Extract the (X, Y) coordinate from the center of the cell holding the provided text.  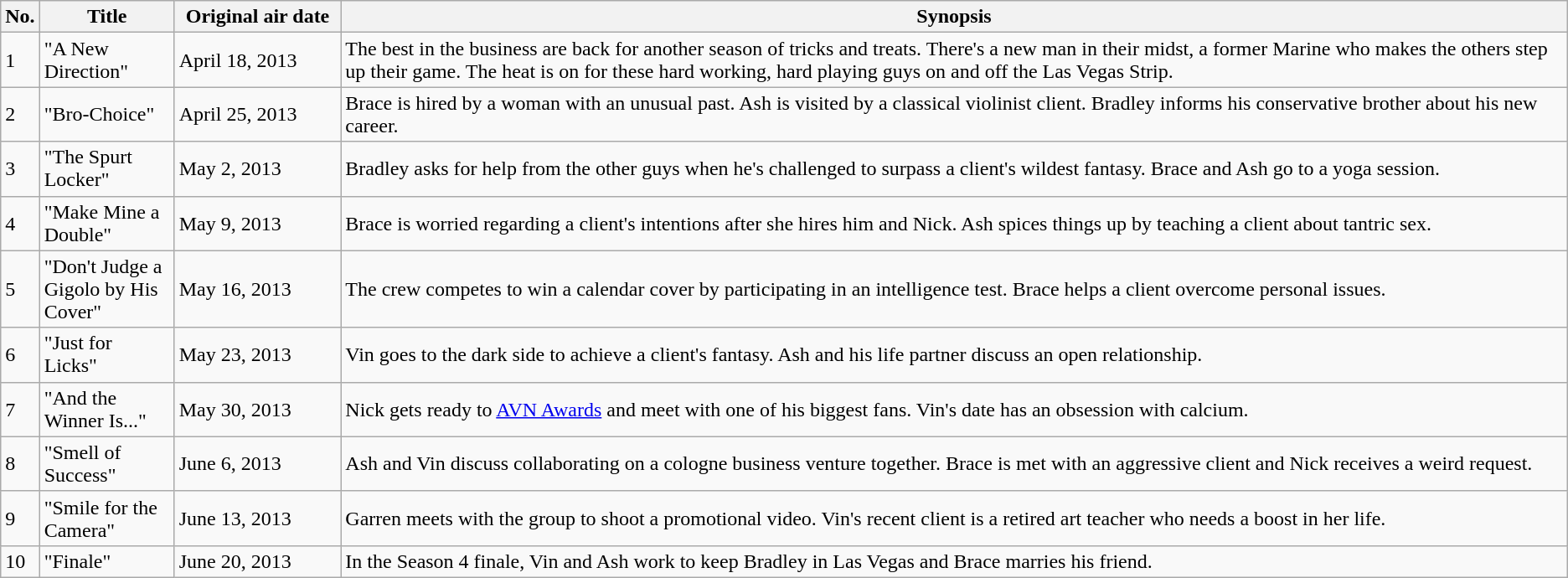
"Make Mine a Double" (107, 223)
6 (20, 355)
April 25, 2013 (258, 114)
Vin goes to the dark side to achieve a client's fantasy. Ash and his life partner discuss an open relationship. (954, 355)
"Smell of Success" (107, 464)
10 (20, 561)
Brace is worried regarding a client's intentions after she hires him and Nick. Ash spices things up by teaching a client about tantric sex. (954, 223)
The crew competes to win a calendar cover by participating in an intelligence test. Brace helps a client overcome personal issues. (954, 289)
Bradley asks for help from the other guys when he's challenged to surpass a client's wildest fantasy. Brace and Ash go to a yoga session. (954, 169)
"Smile for the Camera" (107, 518)
Garren meets with the group to shoot a promotional video. Vin's recent client is a retired art teacher who needs a boost in her life. (954, 518)
Nick gets ready to AVN Awards and meet with one of his biggest fans. Vin's date has an obsession with calcium. (954, 409)
Ash and Vin discuss collaborating on a cologne business venture together. Brace is met with an aggressive client and Nick receives a weird request. (954, 464)
May 2, 2013 (258, 169)
Title (107, 17)
8 (20, 464)
May 9, 2013 (258, 223)
Original air date (258, 17)
"A New Direction" (107, 60)
3 (20, 169)
May 30, 2013 (258, 409)
7 (20, 409)
"The Spurt Locker" (107, 169)
June 13, 2013 (258, 518)
Synopsis (954, 17)
May 23, 2013 (258, 355)
"Don't Judge a Gigolo by His Cover" (107, 289)
No. (20, 17)
2 (20, 114)
9 (20, 518)
"Bro-Choice" (107, 114)
"Just for Licks" (107, 355)
"And the Winner Is..." (107, 409)
May 16, 2013 (258, 289)
June 6, 2013 (258, 464)
1 (20, 60)
4 (20, 223)
"Finale" (107, 561)
April 18, 2013 (258, 60)
In the Season 4 finale, Vin and Ash work to keep Bradley in Las Vegas and Brace marries his friend. (954, 561)
June 20, 2013 (258, 561)
5 (20, 289)
